Capture the cell that displays the provided text and extract its (X, Y) central coordinate. 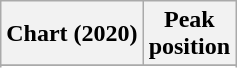
Peakposition (189, 34)
Chart (2020) (72, 34)
